Return the [X, Y] coordinate for the center point of the cell that contains the specified text.  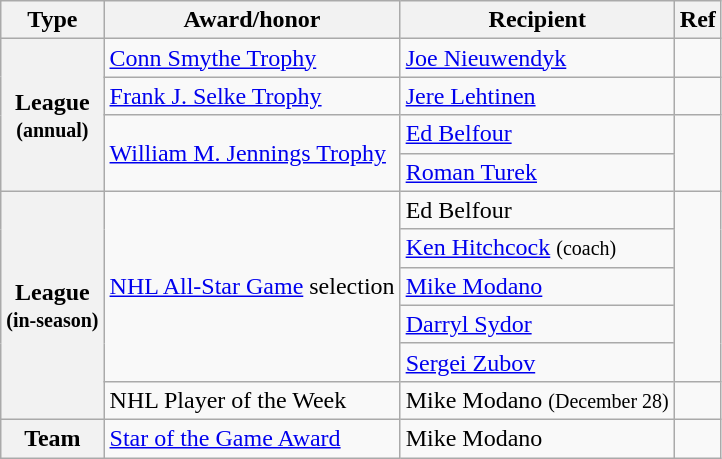
Team [52, 438]
Mike Modano (December 28) [537, 400]
NHL Player of the Week [252, 400]
Award/honor [252, 20]
League(annual) [52, 115]
NHL All-Star Game selection [252, 286]
Conn Smythe Trophy [252, 58]
Recipient [537, 20]
Darryl Sydor [537, 324]
Jere Lehtinen [537, 96]
Roman Turek [537, 172]
Ref [698, 20]
Sergei Zubov [537, 362]
Frank J. Selke Trophy [252, 96]
Joe Nieuwendyk [537, 58]
Ken Hitchcock (coach) [537, 248]
William M. Jennings Trophy [252, 153]
League(in-season) [52, 305]
Type [52, 20]
Star of the Game Award [252, 438]
